Locate the cell with the specified text and output its (x, y) center coordinate. 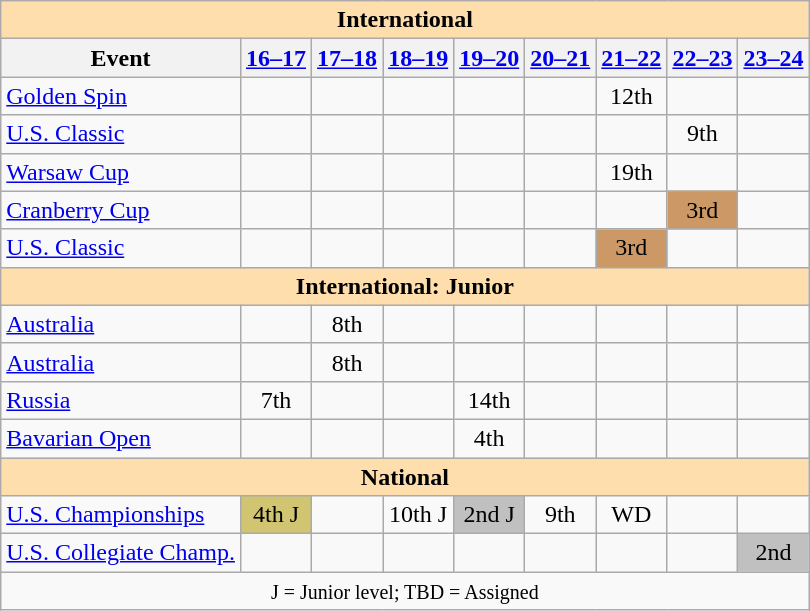
21–22 (632, 58)
2nd J (490, 515)
Golden Spin (121, 96)
Bavarian Open (121, 438)
Cranberry Cup (121, 210)
International: Junior (405, 286)
7th (276, 400)
U.S. Collegiate Champ. (121, 553)
20–21 (560, 58)
16–17 (276, 58)
WD (632, 515)
J = Junior level; TBD = Assigned (405, 591)
2nd (774, 553)
Russia (121, 400)
4th J (276, 515)
10th J (418, 515)
International (405, 20)
14th (490, 400)
U.S. Championships (121, 515)
23–24 (774, 58)
Event (121, 58)
4th (490, 438)
12th (632, 96)
22–23 (702, 58)
19th (632, 172)
17–18 (348, 58)
18–19 (418, 58)
19–20 (490, 58)
National (405, 477)
Warsaw Cup (121, 172)
